Return the (x, y) coordinate for the center point of the cell that contains the specified text.  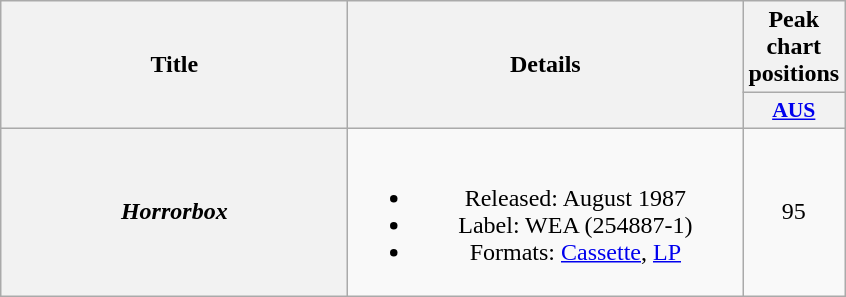
95 (794, 212)
Title (174, 65)
Peak chart positions (794, 47)
Released: August 1987Label: WEA (254887-1)Formats: Cassette, LP (546, 212)
AUS (794, 111)
Horrorbox (174, 212)
Details (546, 65)
